Output the (X, Y) coordinate of the center of the cell containing the given text.  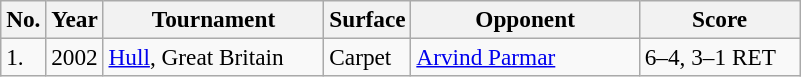
Arvind Parmar (525, 57)
No. (24, 19)
Tournament (214, 19)
Surface (368, 19)
1. (24, 57)
Opponent (525, 19)
Hull, Great Britain (214, 57)
Year (74, 19)
6–4, 3–1 RET (720, 57)
Score (720, 19)
2002 (74, 57)
Carpet (368, 57)
